For the text-containing cell, return its midpoint in (X, Y) coordinate format. 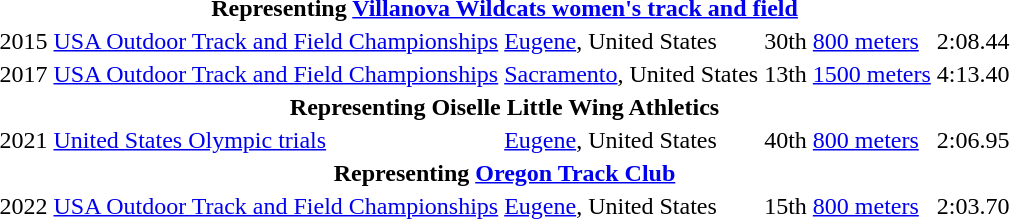
13th (786, 74)
40th (786, 140)
30th (786, 41)
1500 meters (872, 74)
United States Olympic trials (276, 140)
Sacramento, United States (632, 74)
